Identify which cell holds the provided text, then report its (X, Y) central coordinate. 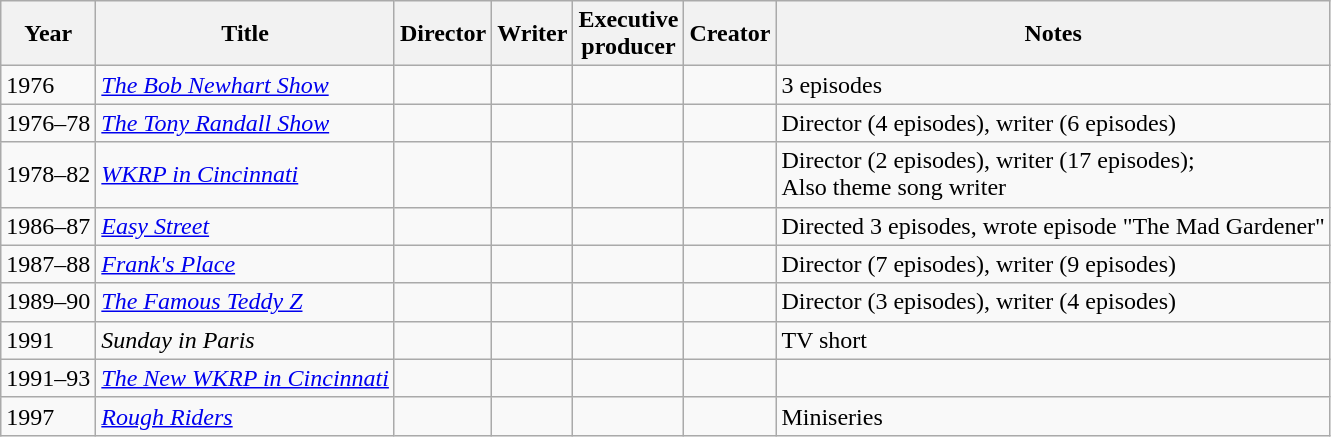
Directed 3 episodes, wrote episode "The Mad Gardener" (1053, 226)
1986–87 (48, 226)
Director (4 episodes), writer (6 episodes) (1053, 123)
The Bob Newhart Show (246, 85)
1978–82 (48, 174)
Director (3 episodes), writer (4 episodes) (1053, 302)
1997 (48, 416)
The Tony Randall Show (246, 123)
TV short (1053, 340)
1976 (48, 85)
Director (7 episodes), writer (9 episodes) (1053, 264)
1991 (48, 340)
Notes (1053, 34)
The Famous Teddy Z (246, 302)
Director (2 episodes), writer (17 episodes);Also theme song writer (1053, 174)
Frank's Place (246, 264)
3 episodes (1053, 85)
Year (48, 34)
Executiveproducer (628, 34)
1976–78 (48, 123)
Creator (730, 34)
Director (442, 34)
Miniseries (1053, 416)
Title (246, 34)
1987–88 (48, 264)
Easy Street (246, 226)
1991–93 (48, 378)
Sunday in Paris (246, 340)
The New WKRP in Cincinnati (246, 378)
WKRP in Cincinnati (246, 174)
Writer (532, 34)
1989–90 (48, 302)
Rough Riders (246, 416)
